Return [X, Y] of the center of cell containing provided text 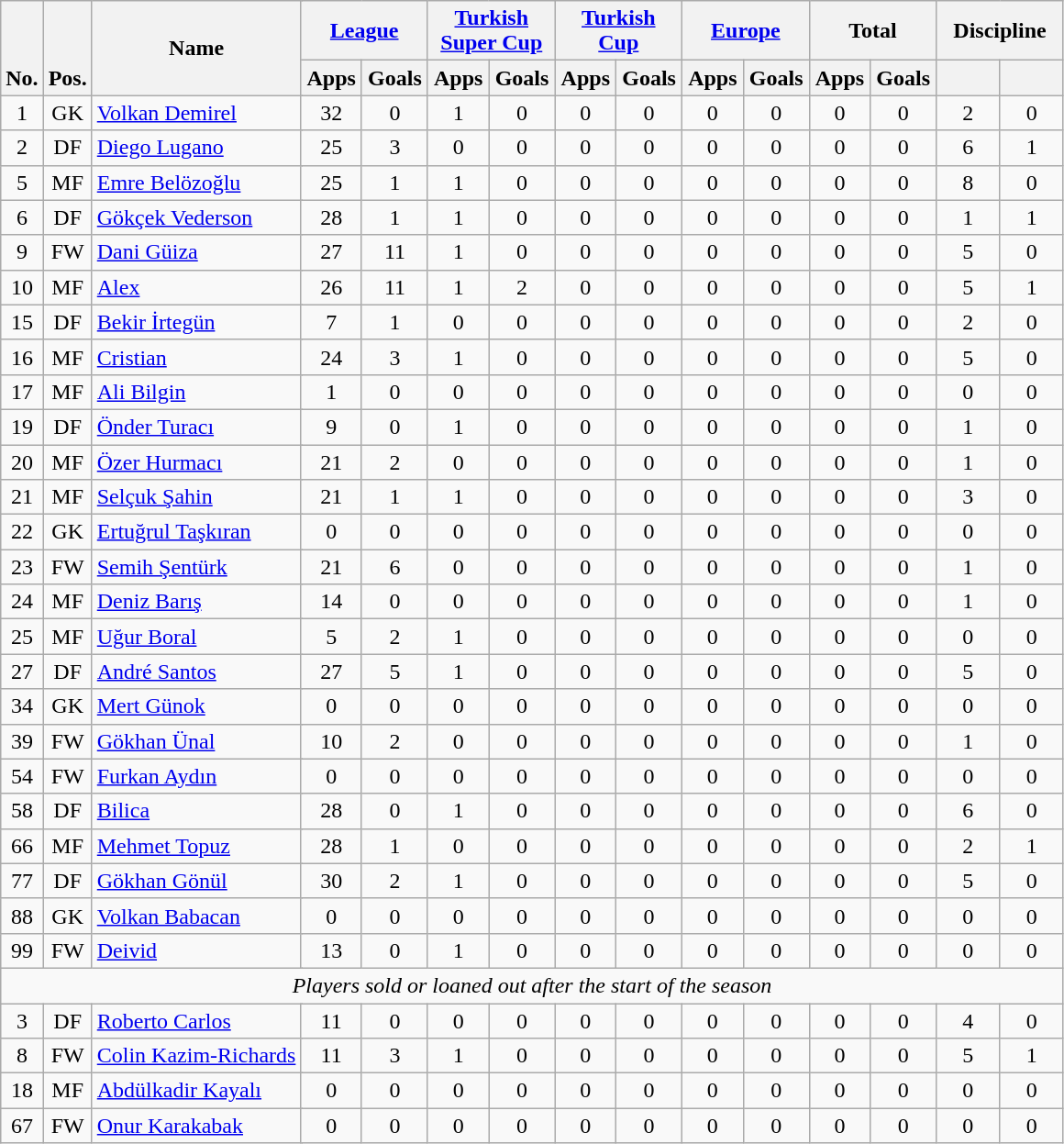
Gökhan Gönül [196, 881]
Selçuk Şahin [196, 497]
17 [22, 392]
Abdülkadir Kayalı [196, 1091]
Ertuğrul Taşkıran [196, 532]
32 [332, 113]
30 [332, 881]
Önder Turacı [196, 427]
7 [332, 322]
Onur Karakabak [196, 1126]
Bekir İrtegün [196, 322]
No. [22, 48]
20 [22, 461]
Deniz Barış [196, 602]
66 [22, 846]
Mert Günok [196, 706]
Turkish Cup [618, 31]
22 [22, 532]
Bilica [196, 811]
15 [22, 322]
Uğur Boral [196, 637]
54 [22, 776]
Total [873, 31]
58 [22, 811]
Name [196, 48]
18 [22, 1091]
19 [22, 427]
34 [22, 706]
Players sold or loaned out after the start of the season [532, 985]
André Santos [196, 672]
67 [22, 1126]
Dani Güiza [196, 252]
Gökçek Vederson [196, 217]
Gökhan Ünal [196, 741]
Özer Hurmacı [196, 461]
Ali Bilgin [196, 392]
4 [969, 1021]
16 [22, 357]
77 [22, 881]
Alex [196, 287]
Diego Lugano [196, 148]
23 [22, 567]
Europe [747, 31]
Emre Belözoğlu [196, 183]
Discipline [1000, 31]
Cristian [196, 357]
Pos. [68, 48]
39 [22, 741]
14 [332, 602]
Volkan Demirel [196, 113]
99 [22, 950]
Turkish Super Cup [492, 31]
Roberto Carlos [196, 1021]
88 [22, 916]
Colin Kazim-Richards [196, 1056]
League [365, 31]
Furkan Aydın [196, 776]
13 [332, 950]
Volkan Babacan [196, 916]
Deivid [196, 950]
26 [332, 287]
Mehmet Topuz [196, 846]
Semih Şentürk [196, 567]
